Provide the [X, Y] coordinate of the cell's center where the given text is located.  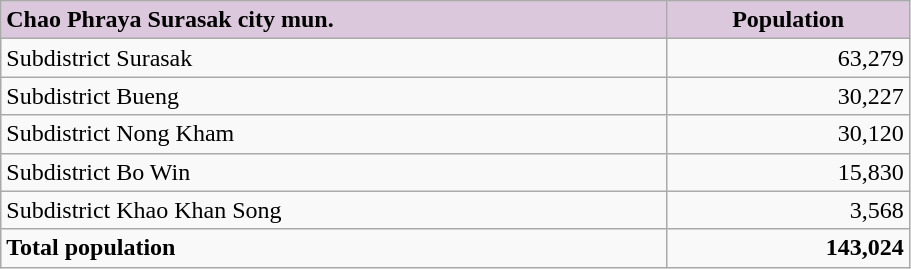
Subdistrict Nong Kham [334, 134]
30,227 [788, 96]
Chao Phraya Surasak city mun. [334, 20]
Subdistrict Bueng [334, 96]
Subdistrict Bo Win [334, 172]
Subdistrict Surasak [334, 58]
63,279 [788, 58]
Population [788, 20]
Total population [334, 248]
3,568 [788, 210]
143,024 [788, 248]
15,830 [788, 172]
Subdistrict Khao Khan Song [334, 210]
30,120 [788, 134]
